Find where the given text appears and provide that cell's center as [X, Y] coordinate. 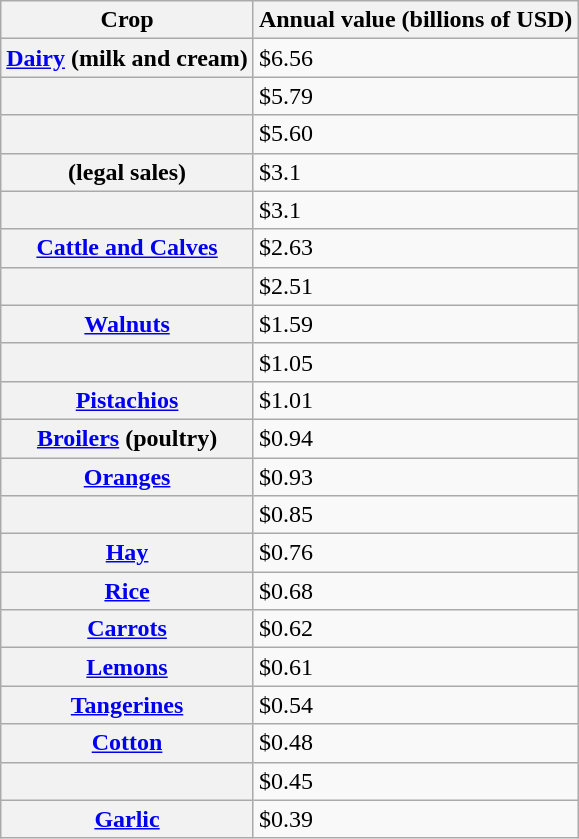
$2.63 [415, 248]
$1.01 [415, 400]
Broilers (poultry) [128, 438]
Pistachios [128, 400]
$2.51 [415, 286]
$0.48 [415, 743]
$0.94 [415, 438]
$0.68 [415, 591]
$5.60 [415, 134]
Cotton [128, 743]
$0.54 [415, 705]
Annual value (billions of USD) [415, 20]
$0.85 [415, 515]
Walnuts [128, 324]
$0.61 [415, 667]
$6.56 [415, 58]
$0.39 [415, 819]
$5.79 [415, 96]
Carrots [128, 629]
$0.76 [415, 553]
Oranges [128, 477]
$1.59 [415, 324]
$0.62 [415, 629]
Rice [128, 591]
(legal sales) [128, 172]
Cattle and Calves [128, 248]
Garlic [128, 819]
$1.05 [415, 362]
$0.93 [415, 477]
Lemons [128, 667]
Crop [128, 20]
Dairy (milk and cream) [128, 58]
Hay [128, 553]
Tangerines [128, 705]
$0.45 [415, 781]
